Detect which cell encompasses the target text, then output its (x, y) center coordinate. 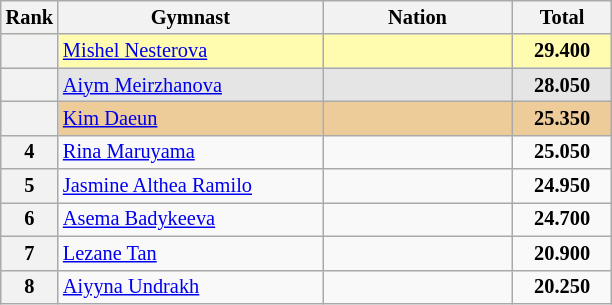
20.250 (562, 287)
Aiym Meirzhanova (190, 85)
6 (30, 219)
Mishel Nesterova (190, 51)
25.350 (562, 118)
Asema Badykeeva (190, 219)
Kim Daeun (190, 118)
5 (30, 186)
Nation (418, 17)
8 (30, 287)
4 (30, 152)
28.050 (562, 85)
24.950 (562, 186)
24.700 (562, 219)
25.050 (562, 152)
Total (562, 17)
Aiyyna Undrakh (190, 287)
Rank (30, 17)
20.900 (562, 253)
Lezane Tan (190, 253)
7 (30, 253)
Gymnast (190, 17)
Rina Maruyama (190, 152)
29.400 (562, 51)
Jasmine Althea Ramilo (190, 186)
